Provide the (X, Y) coordinate of the cell's center where the given text is located.  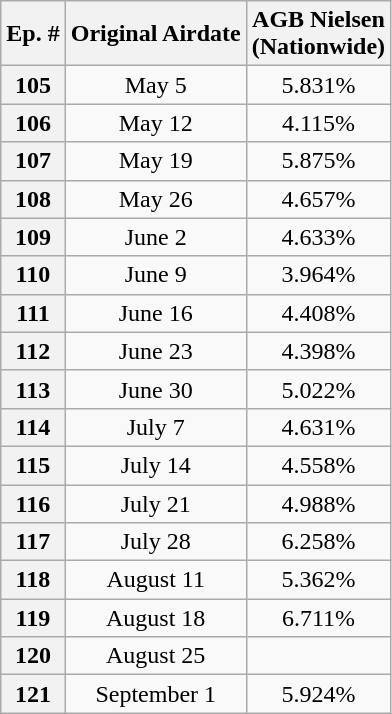
117 (33, 542)
August 25 (156, 656)
115 (33, 465)
108 (33, 199)
5.875% (318, 161)
4.115% (318, 123)
June 23 (156, 351)
4.631% (318, 427)
4.398% (318, 351)
May 19 (156, 161)
119 (33, 618)
111 (33, 313)
3.964% (318, 275)
4.558% (318, 465)
May 12 (156, 123)
6.258% (318, 542)
106 (33, 123)
116 (33, 503)
4.657% (318, 199)
August 18 (156, 618)
July 7 (156, 427)
113 (33, 389)
107 (33, 161)
May 5 (156, 85)
112 (33, 351)
September 1 (156, 694)
July 14 (156, 465)
5.362% (318, 580)
5.831% (318, 85)
110 (33, 275)
6.711% (318, 618)
June 30 (156, 389)
114 (33, 427)
Original Airdate (156, 34)
118 (33, 580)
109 (33, 237)
5.924% (318, 694)
AGB Nielsen(Nationwide) (318, 34)
120 (33, 656)
Ep. # (33, 34)
5.022% (318, 389)
105 (33, 85)
June 16 (156, 313)
4.633% (318, 237)
August 11 (156, 580)
121 (33, 694)
July 28 (156, 542)
June 2 (156, 237)
4.408% (318, 313)
June 9 (156, 275)
4.988% (318, 503)
May 26 (156, 199)
July 21 (156, 503)
